Return the (X, Y) coordinate for the center point of the cell that contains the specified text.  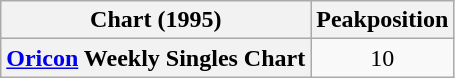
10 (382, 58)
Chart (1995) (156, 20)
Peakposition (382, 20)
Oricon Weekly Singles Chart (156, 58)
